Determine the (x, y) coordinate at the center of the cell enclosing the given text.  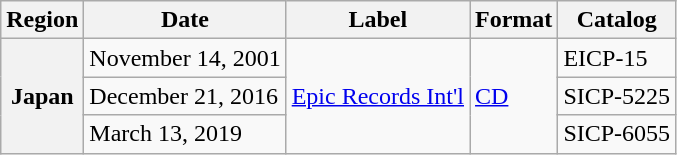
Region (42, 20)
December 21, 2016 (185, 96)
Format (514, 20)
Label (378, 20)
SICP-6055 (617, 134)
November 14, 2001 (185, 58)
Epic Records Int'l (378, 96)
SICP-5225 (617, 96)
CD (514, 96)
Catalog (617, 20)
Date (185, 20)
Japan (42, 96)
EICP-15 (617, 58)
March 13, 2019 (185, 134)
